Find where the given text appears and provide that cell's center as [X, Y] coordinate. 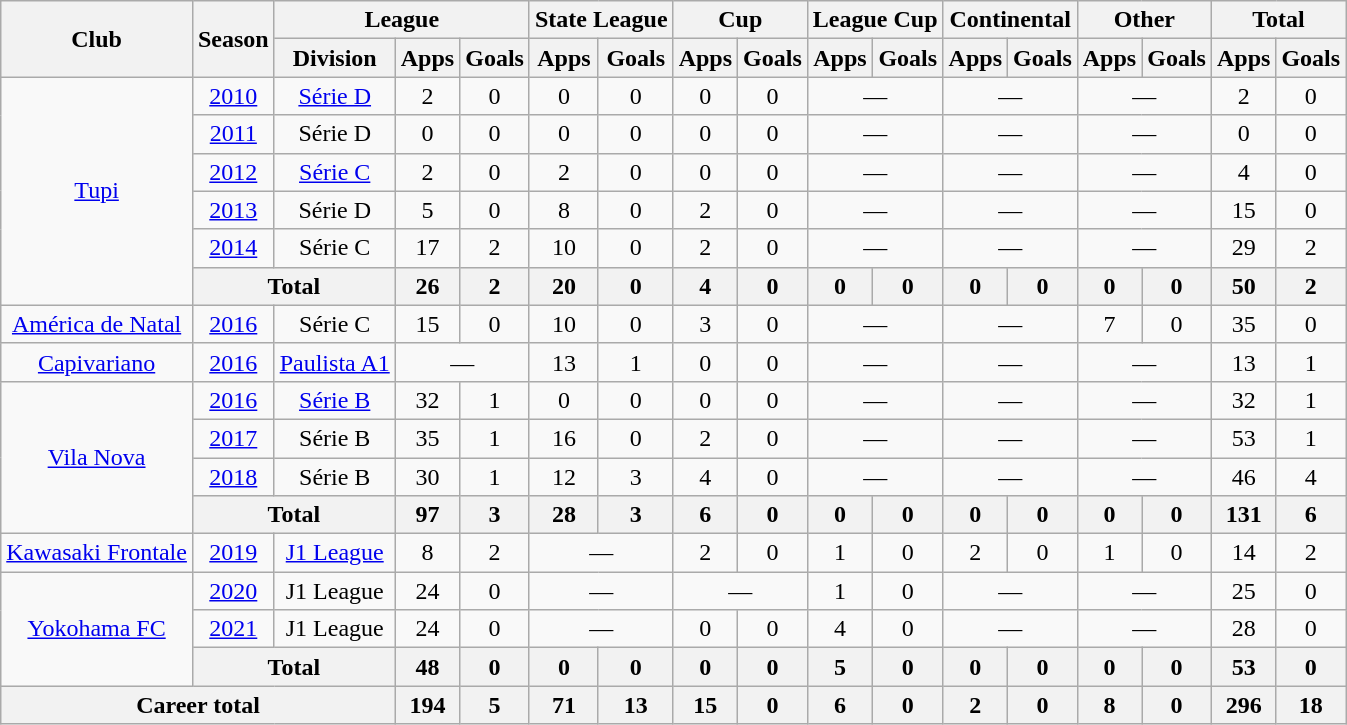
7 [1109, 324]
50 [1243, 286]
Kawasaki Frontale [97, 553]
Cup [740, 20]
Career total [198, 705]
18 [1311, 705]
Season [233, 39]
26 [427, 286]
Capivariano [97, 362]
16 [564, 438]
Club [97, 39]
14 [1243, 553]
29 [1243, 248]
296 [1243, 705]
20 [564, 286]
League [402, 20]
194 [427, 705]
2020 [233, 591]
2019 [233, 553]
Yokohama FC [97, 629]
América de Natal [97, 324]
17 [427, 248]
State League [601, 20]
30 [427, 477]
Paulista A1 [334, 362]
2017 [233, 438]
2012 [233, 172]
2010 [233, 96]
25 [1243, 591]
League Cup [875, 20]
Other [1144, 20]
Vila Nova [97, 457]
Tupi [97, 191]
Continental [1010, 20]
2013 [233, 210]
Division [334, 58]
46 [1243, 477]
2011 [233, 134]
2014 [233, 248]
71 [564, 705]
131 [1243, 515]
12 [564, 477]
97 [427, 515]
2018 [233, 477]
48 [427, 667]
2021 [233, 629]
